Determine the [x, y] coordinate at the center of the cell enclosing the given text.  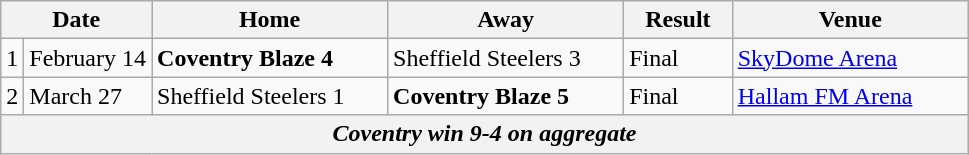
Sheffield Steelers 3 [506, 58]
Away [506, 20]
SkyDome Arena [850, 58]
Hallam FM Arena [850, 96]
Sheffield Steelers 1 [270, 96]
Coventry win 9-4 on aggregate [485, 134]
Home [270, 20]
2 [12, 96]
Date [76, 20]
Coventry Blaze 4 [270, 58]
Coventry Blaze 5 [506, 96]
February 14 [88, 58]
1 [12, 58]
March 27 [88, 96]
Result [678, 20]
Venue [850, 20]
